Provide the [X, Y] coordinate of the cell's center where the given text is located.  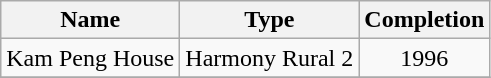
Kam Peng House [90, 58]
Harmony Rural 2 [270, 58]
Name [90, 20]
Type [270, 20]
Completion [424, 20]
1996 [424, 58]
